Capture the cell that displays the provided text and extract its [x, y] central coordinate. 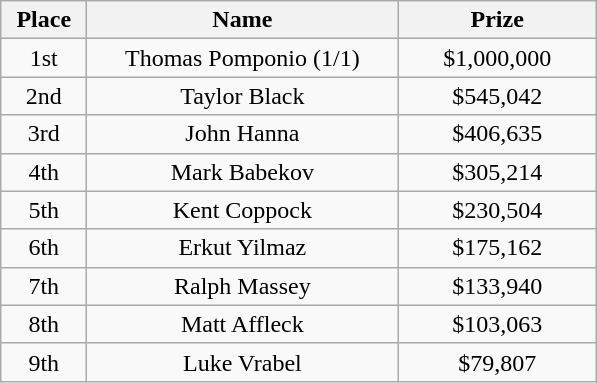
Erkut Yilmaz [242, 248]
$103,063 [498, 324]
1st [44, 58]
$79,807 [498, 362]
5th [44, 210]
Ralph Massey [242, 286]
$545,042 [498, 96]
$1,000,000 [498, 58]
4th [44, 172]
John Hanna [242, 134]
2nd [44, 96]
3rd [44, 134]
8th [44, 324]
Prize [498, 20]
Place [44, 20]
$133,940 [498, 286]
$406,635 [498, 134]
6th [44, 248]
Matt Affleck [242, 324]
7th [44, 286]
$305,214 [498, 172]
Luke Vrabel [242, 362]
Kent Coppock [242, 210]
9th [44, 362]
$230,504 [498, 210]
Taylor Black [242, 96]
Mark Babekov [242, 172]
Name [242, 20]
Thomas Pomponio (1/1) [242, 58]
$175,162 [498, 248]
